Capture the cell that displays the provided text and extract its [X, Y] central coordinate. 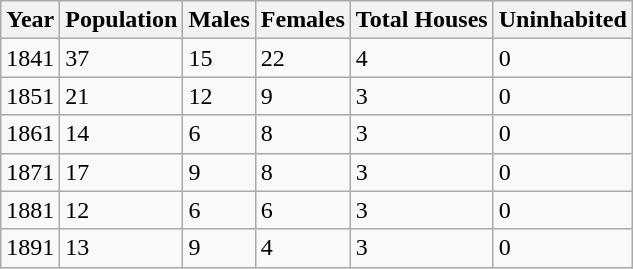
14 [122, 134]
Uninhabited [562, 20]
1881 [30, 210]
1891 [30, 248]
1841 [30, 58]
Population [122, 20]
Males [219, 20]
1851 [30, 96]
17 [122, 172]
37 [122, 58]
1871 [30, 172]
15 [219, 58]
13 [122, 248]
Total Houses [422, 20]
Females [302, 20]
21 [122, 96]
1861 [30, 134]
22 [302, 58]
Year [30, 20]
